From the cell containing the given text, extract its center point as (X, Y) coordinate. 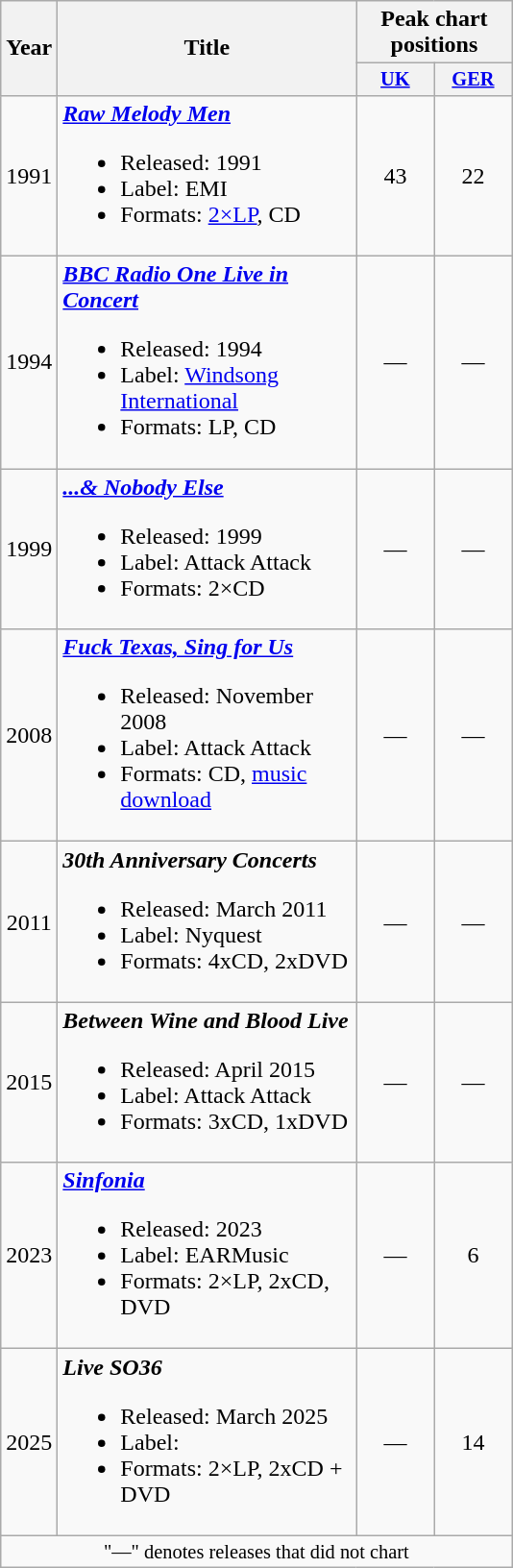
6 (473, 1256)
Peak chart positions (434, 33)
2025 (29, 1442)
30th Anniversary ConcertsReleased: March 2011Label: NyquestFormats: 4xCD, 2xDVD (208, 922)
SinfoniaReleased: 2023Label: EARMusicFormats: 2×LP, 2xCD, DVD (208, 1256)
2015 (29, 1082)
Live SO36Released: March 2025Label:Formats: 2×LP, 2xCD + DVD (208, 1442)
Fuck Texas, Sing for UsReleased: November 2008Label: Attack AttackFormats: CD, music download (208, 736)
2008 (29, 736)
Year (29, 48)
Between Wine and Blood LiveReleased: April 2015Label: Attack AttackFormats: 3xCD, 1xDVD (208, 1082)
22 (473, 175)
14 (473, 1442)
BBC Radio One Live in ConcertReleased: 1994Label: Windsong InternationalFormats: LP, CD (208, 363)
Raw Melody MenReleased: 1991Label: EMIFormats: 2×LP, CD (208, 175)
...& Nobody ElseReleased: 1999Label: Attack AttackFormats: 2×CD (208, 550)
GER (473, 80)
UK (396, 80)
43 (396, 175)
2011 (29, 922)
1994 (29, 363)
Title (208, 48)
2023 (29, 1256)
"—" denotes releases that did not chart (256, 1552)
1999 (29, 550)
1991 (29, 175)
